Identify which cell holds the provided text, then report its [X, Y] central coordinate. 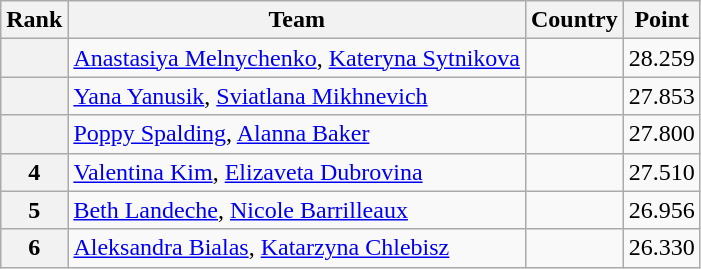
28.259 [662, 58]
6 [34, 248]
27.853 [662, 96]
26.956 [662, 210]
Yana Yanusik, Sviatlana Mikhnevich [297, 96]
26.330 [662, 248]
Point [662, 20]
Aleksandra Bialas, Katarzyna Chlebisz [297, 248]
Valentina Kim, Elizaveta Dubrovina [297, 172]
Anastasiya Melnychenko, Kateryna Sytnikova [297, 58]
27.800 [662, 134]
Beth Landeche, Nicole Barrilleaux [297, 210]
Rank [34, 20]
5 [34, 210]
4 [34, 172]
27.510 [662, 172]
Team [297, 20]
Country [574, 20]
Poppy Spalding, Alanna Baker [297, 134]
